Locate the cell with the specified text and output its (X, Y) center coordinate. 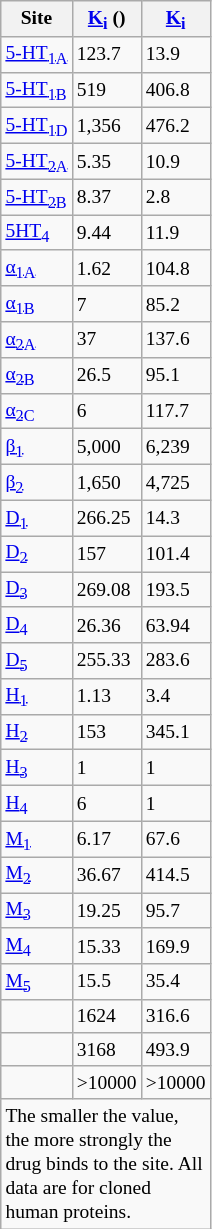
α2C (36, 411)
M2 (36, 875)
37 (106, 340)
5HT4 (36, 233)
D4 (36, 625)
123.7 (106, 54)
5-HT1B (36, 90)
104.8 (176, 268)
283.6 (176, 661)
269.08 (106, 590)
345.1 (176, 732)
95.7 (176, 911)
5-HT1D (36, 126)
14.3 (176, 518)
Ki () (106, 19)
β2 (36, 482)
1.13 (106, 697)
11.9 (176, 233)
95.1 (176, 375)
10.9 (176, 161)
15.5 (106, 982)
5,000 (106, 447)
1,650 (106, 482)
406.8 (176, 90)
6.17 (106, 839)
D3 (36, 590)
1.62 (106, 268)
α2B (36, 375)
1,356 (106, 126)
α1A (36, 268)
D1 (36, 518)
3.4 (176, 697)
101.4 (176, 554)
H3 (36, 768)
85.2 (176, 304)
193.5 (176, 590)
Site (36, 19)
6,239 (176, 447)
137.6 (176, 340)
26.5 (106, 375)
157 (106, 554)
M1 (36, 839)
M5 (36, 982)
D5 (36, 661)
63.94 (176, 625)
H1 (36, 697)
2.8 (176, 197)
7 (106, 304)
9.44 (106, 233)
5-HT2A (36, 161)
19.25 (106, 911)
266.25 (106, 518)
The smaller the value, the more strongly the drug binds to the site. All data are for cloned human proteins. (106, 1164)
519 (106, 90)
414.5 (176, 875)
117.7 (176, 411)
36.67 (106, 875)
H2 (36, 732)
5.35 (106, 161)
5-HT1A (36, 54)
13.9 (176, 54)
476.2 (176, 126)
3168 (106, 1050)
26.36 (106, 625)
5-HT2B (36, 197)
35.4 (176, 982)
Ki (176, 19)
316.6 (176, 1016)
8.37 (106, 197)
H4 (36, 804)
M3 (36, 911)
β1 (36, 447)
D2 (36, 554)
153 (106, 732)
169.9 (176, 946)
α1B (36, 304)
α2A (36, 340)
4,725 (176, 482)
493.9 (176, 1050)
67.6 (176, 839)
15.33 (106, 946)
M4 (36, 946)
255.33 (106, 661)
1624 (106, 1016)
